Extract the [X, Y] coordinate from the center of the cell holding the provided text.  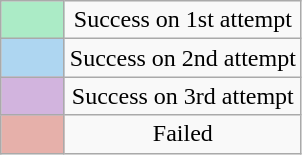
Success on 1st attempt [182, 20]
Success on 3rd attempt [182, 96]
Success on 2nd attempt [182, 58]
Failed [182, 134]
